Locate the cell with the specified text and output its (x, y) center coordinate. 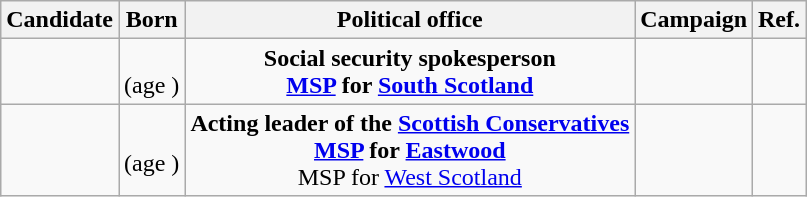
Social security spokesperson MSP for South Scotland (410, 72)
Campaign (694, 20)
Candidate (60, 20)
Political office (410, 20)
Acting leader of the Scottish Conservatives MSP for Eastwood MSP for West Scotland (410, 150)
Born (151, 20)
Ref. (780, 20)
